Detect which cell encompasses the target text, then output its (x, y) center coordinate. 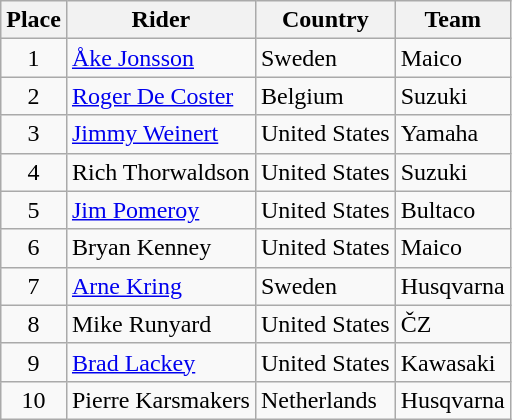
9 (34, 362)
Team (452, 20)
2 (34, 96)
1 (34, 58)
Rich Thorwaldson (160, 172)
7 (34, 286)
Roger De Coster (160, 96)
Place (34, 20)
ČZ (452, 324)
Rider (160, 20)
Åke Jonsson (160, 58)
Netherlands (325, 400)
Yamaha (452, 134)
6 (34, 248)
Bryan Kenney (160, 248)
Bultaco (452, 210)
Brad Lackey (160, 362)
Country (325, 20)
Mike Runyard (160, 324)
Jim Pomeroy (160, 210)
3 (34, 134)
Jimmy Weinert (160, 134)
Belgium (325, 96)
Arne Kring (160, 286)
Kawasaki (452, 362)
5 (34, 210)
Pierre Karsmakers (160, 400)
4 (34, 172)
8 (34, 324)
10 (34, 400)
